Pinpoint the cell where the given text exists, returning its [X, Y] midpoint coordinate. 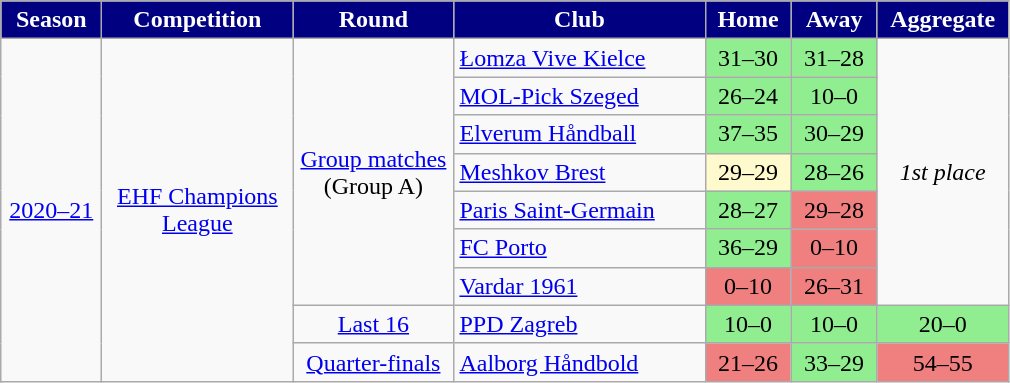
Round [374, 20]
Away [834, 20]
20–0 [942, 324]
Quarter-finals [374, 362]
Paris Saint-Germain [580, 210]
21–26 [748, 362]
54–55 [942, 362]
Łomza Vive Kielce [580, 58]
Home [748, 20]
2020–21 [52, 210]
Meshkov Brest [580, 172]
36–29 [748, 248]
Aalborg Håndbold [580, 362]
26–31 [834, 286]
PPD Zagreb [580, 324]
Last 16 [374, 324]
29–29 [748, 172]
Group matches (Group A) [374, 172]
Elverum Håndball [580, 134]
Aggregate [942, 20]
31–30 [748, 58]
EHF Champions League [198, 210]
Vardar 1961 [580, 286]
1st place [942, 172]
MOL-Pick Szeged [580, 96]
28–26 [834, 172]
26–24 [748, 96]
FC Porto [580, 248]
Season [52, 20]
29–28 [834, 210]
31–28 [834, 58]
Competition [198, 20]
28–27 [748, 210]
Club [580, 20]
37–35 [748, 134]
30–29 [834, 134]
33–29 [834, 362]
